Output the [X, Y] coordinate of the center of the cell containing the given text.  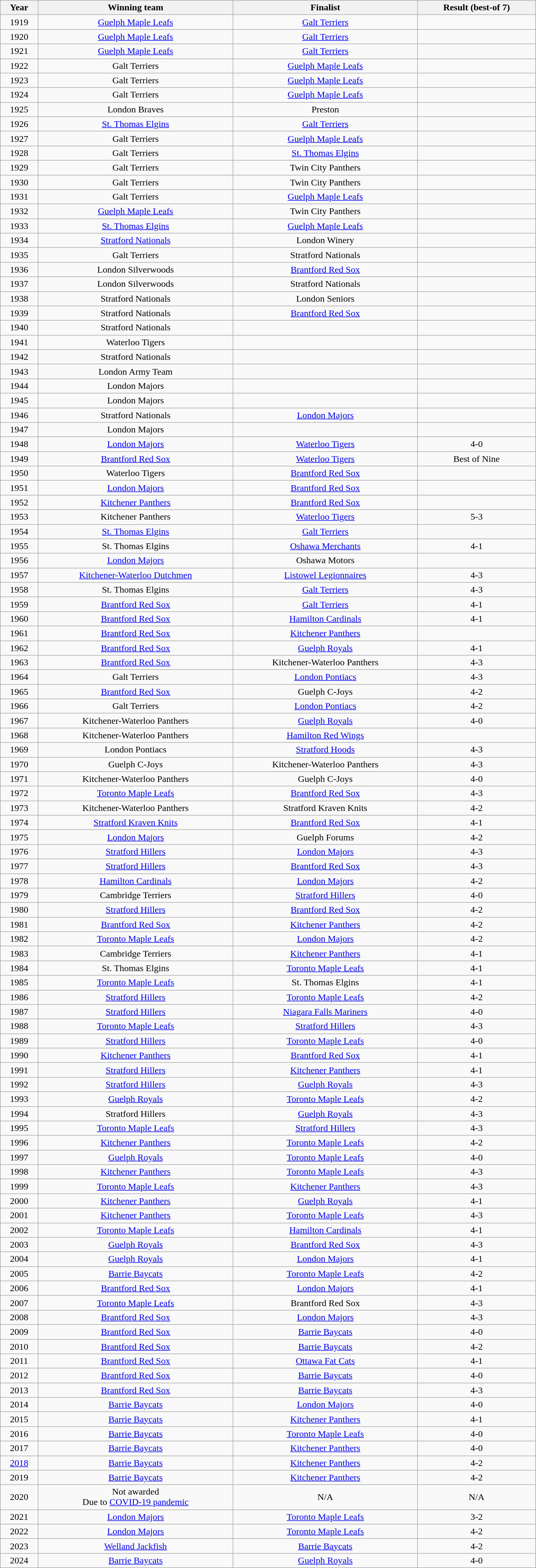
Best of Nine [477, 459]
1993 [19, 1099]
2011 [19, 1361]
1995 [19, 1128]
1958 [19, 590]
1934 [19, 240]
1927 [19, 138]
2008 [19, 1317]
Guelph Forums [325, 837]
1955 [19, 546]
1951 [19, 488]
Hamilton Red Wings [325, 735]
1937 [19, 284]
1948 [19, 444]
1981 [19, 925]
2018 [19, 1463]
1967 [19, 721]
1969 [19, 750]
1924 [19, 95]
5-3 [477, 517]
1988 [19, 1026]
1941 [19, 342]
Oshawa Motors [325, 561]
Ottawa Fat Cats [325, 1361]
1940 [19, 328]
1961 [19, 633]
1965 [19, 692]
1953 [19, 517]
2009 [19, 1332]
1928 [19, 153]
1938 [19, 299]
1944 [19, 386]
1945 [19, 400]
1932 [19, 211]
1925 [19, 109]
2010 [19, 1346]
1991 [19, 1070]
1930 [19, 182]
1921 [19, 51]
1947 [19, 430]
1959 [19, 604]
1952 [19, 502]
1931 [19, 197]
1954 [19, 531]
2002 [19, 1230]
1977 [19, 866]
1973 [19, 808]
1976 [19, 851]
1939 [19, 313]
1919 [19, 22]
3-2 [477, 1517]
1962 [19, 648]
London Winery [325, 240]
1971 [19, 779]
2000 [19, 1201]
1960 [19, 619]
2024 [19, 1560]
London Braves [135, 109]
1950 [19, 473]
Kitchener-Waterloo Dutchmen [135, 575]
1992 [19, 1084]
1929 [19, 167]
Not awardedDue to COVID-19 pandemic [135, 1497]
1970 [19, 764]
Stratford Hoods [325, 750]
Preston [325, 109]
2001 [19, 1215]
2016 [19, 1434]
2013 [19, 1390]
1989 [19, 1041]
1957 [19, 575]
1994 [19, 1114]
Finalist [325, 8]
2021 [19, 1517]
1968 [19, 735]
2020 [19, 1497]
1956 [19, 561]
1980 [19, 910]
2019 [19, 1477]
1946 [19, 415]
1997 [19, 1157]
2022 [19, 1531]
2014 [19, 1405]
1984 [19, 968]
Oshawa Merchants [325, 546]
1975 [19, 837]
2007 [19, 1303]
1982 [19, 939]
Welland Jackfish [135, 1546]
2004 [19, 1259]
1964 [19, 677]
Niagara Falls Mariners [325, 1012]
1963 [19, 663]
1979 [19, 895]
1972 [19, 793]
1987 [19, 1012]
1999 [19, 1186]
2023 [19, 1546]
1942 [19, 357]
2017 [19, 1448]
1949 [19, 459]
1974 [19, 822]
1922 [19, 66]
1998 [19, 1172]
2005 [19, 1274]
Result (best-of 7) [477, 8]
1985 [19, 983]
Winning team [135, 8]
1983 [19, 954]
Year [19, 8]
2015 [19, 1419]
1926 [19, 124]
1978 [19, 881]
1933 [19, 226]
1935 [19, 255]
London Army Team [135, 371]
1936 [19, 270]
1986 [19, 997]
2012 [19, 1376]
1920 [19, 37]
1966 [19, 706]
1923 [19, 80]
1990 [19, 1055]
1943 [19, 371]
London Seniors [325, 299]
2006 [19, 1288]
Listowel Legionnaires [325, 575]
2003 [19, 1245]
1996 [19, 1143]
